Scan for the cell matching the given text and deliver its [X, Y] coordinate at center. 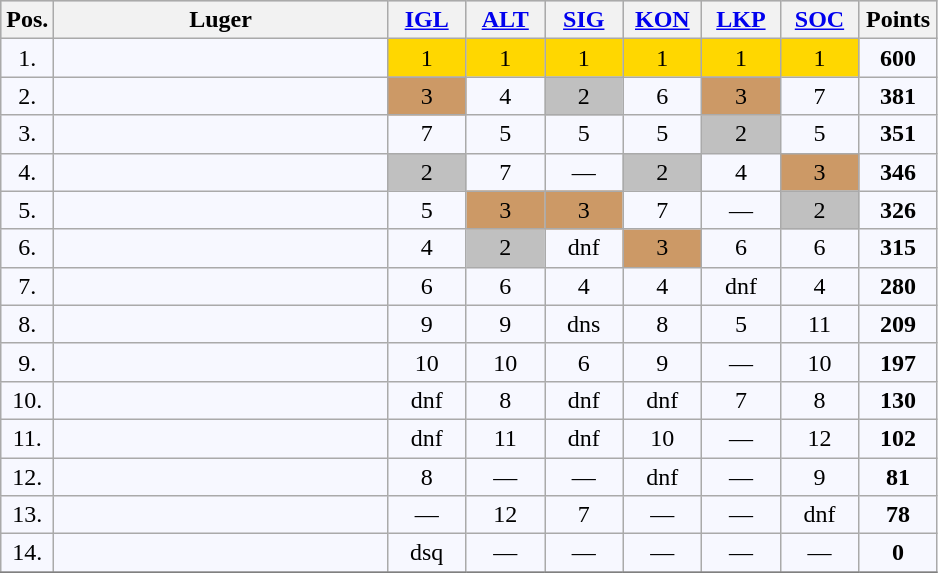
Luger [221, 20]
12. [28, 477]
9. [28, 362]
1. [28, 58]
5. [28, 210]
dsq [426, 553]
3. [28, 134]
Points [898, 20]
ALT [506, 20]
78 [898, 515]
13. [28, 515]
130 [898, 400]
280 [898, 286]
Pos. [28, 20]
7. [28, 286]
0 [898, 553]
315 [898, 248]
197 [898, 362]
dns [584, 324]
10. [28, 400]
326 [898, 210]
8. [28, 324]
346 [898, 172]
381 [898, 96]
LKP [742, 20]
14. [28, 553]
6. [28, 248]
600 [898, 58]
351 [898, 134]
81 [898, 477]
SIG [584, 20]
IGL [426, 20]
SOC [820, 20]
209 [898, 324]
102 [898, 438]
2. [28, 96]
11. [28, 438]
KON [662, 20]
4. [28, 172]
